Locate the cell with the specified text and output its [X, Y] center coordinate. 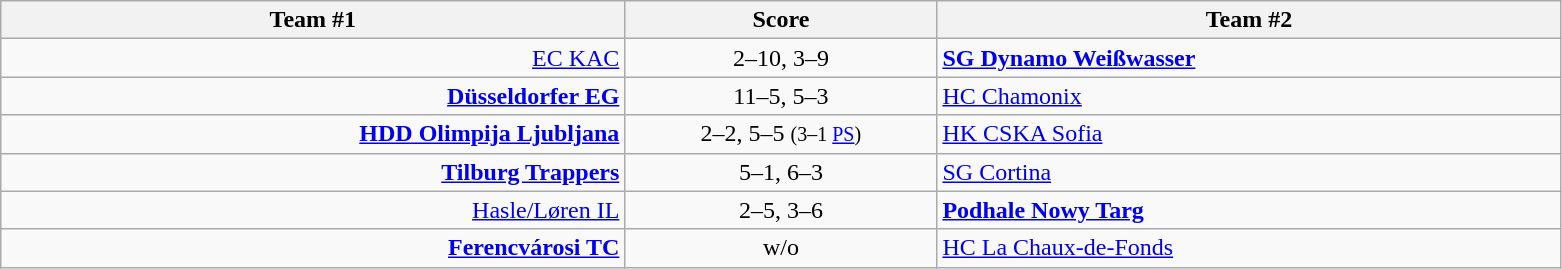
SG Dynamo Weißwasser [1249, 58]
Score [781, 20]
HDD Olimpija Ljubljana [313, 134]
Podhale Nowy Targ [1249, 210]
5–1, 6–3 [781, 172]
2–10, 3–9 [781, 58]
SG Cortina [1249, 172]
2–2, 5–5 (3–1 PS) [781, 134]
Ferencvárosi TC [313, 248]
HC La Chaux-de-Fonds [1249, 248]
2–5, 3–6 [781, 210]
11–5, 5–3 [781, 96]
Hasle/Løren IL [313, 210]
EC KAC [313, 58]
Tilburg Trappers [313, 172]
w/o [781, 248]
Team #2 [1249, 20]
Düsseldorfer EG [313, 96]
HK CSKA Sofia [1249, 134]
Team #1 [313, 20]
HC Chamonix [1249, 96]
